Provide the (x, y) coordinate of the cell's center where the given text is located.  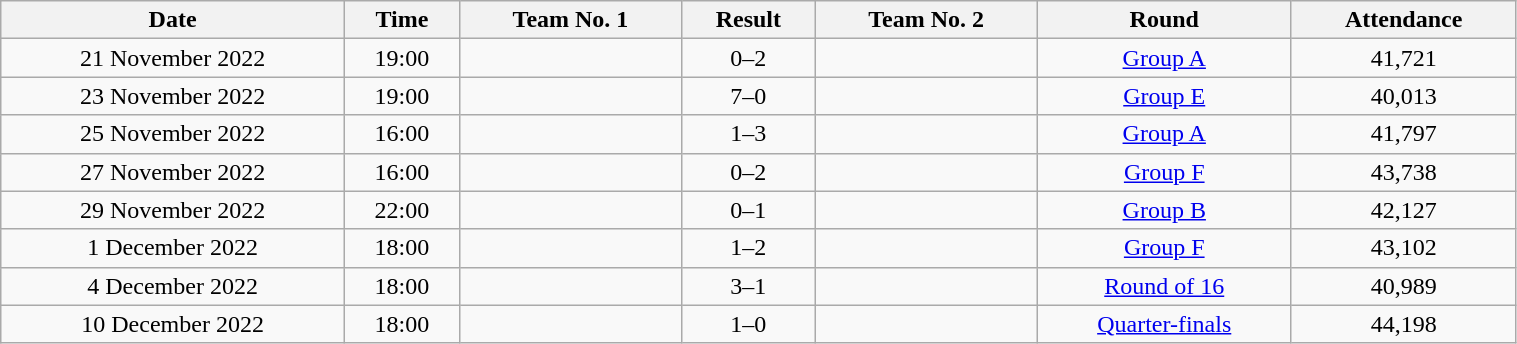
21 November 2022 (173, 58)
41,797 (1404, 134)
40,013 (1404, 96)
23 November 2022 (173, 96)
Result (748, 20)
3–1 (748, 286)
1–3 (748, 134)
42,127 (1404, 210)
Round of 16 (1164, 286)
Group B (1164, 210)
44,198 (1404, 324)
Date (173, 20)
Quarter-finals (1164, 324)
43,102 (1404, 248)
27 November 2022 (173, 172)
40,989 (1404, 286)
10 December 2022 (173, 324)
Round (1164, 20)
Attendance (1404, 20)
1–0 (748, 324)
4 December 2022 (173, 286)
1–2 (748, 248)
0–1 (748, 210)
Team No. 1 (570, 20)
25 November 2022 (173, 134)
43,738 (1404, 172)
Team No. 2 (926, 20)
1 December 2022 (173, 248)
41,721 (1404, 58)
7–0 (748, 96)
Group E (1164, 96)
22:00 (402, 210)
Time (402, 20)
29 November 2022 (173, 210)
